Detect which cell encompasses the target text, then output its [x, y] center coordinate. 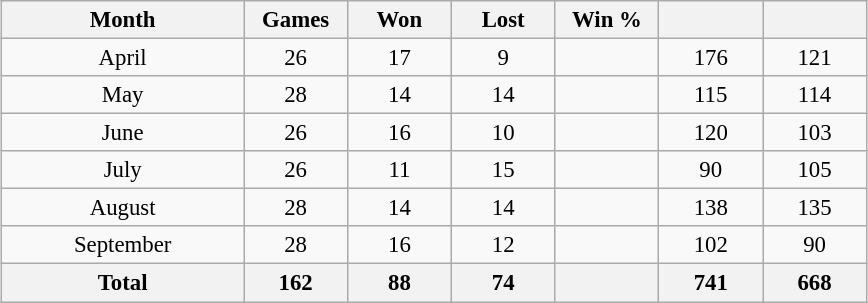
162 [296, 283]
105 [815, 170]
88 [399, 283]
Month [123, 20]
138 [711, 208]
114 [815, 95]
July [123, 170]
Total [123, 283]
121 [815, 57]
April [123, 57]
September [123, 245]
668 [815, 283]
115 [711, 95]
Lost [503, 20]
9 [503, 57]
15 [503, 170]
August [123, 208]
11 [399, 170]
12 [503, 245]
June [123, 133]
74 [503, 283]
176 [711, 57]
Games [296, 20]
17 [399, 57]
741 [711, 283]
120 [711, 133]
135 [815, 208]
10 [503, 133]
103 [815, 133]
102 [711, 245]
Win % [607, 20]
May [123, 95]
Won [399, 20]
